Pinpoint the cell where the given text exists, returning its (x, y) midpoint coordinate. 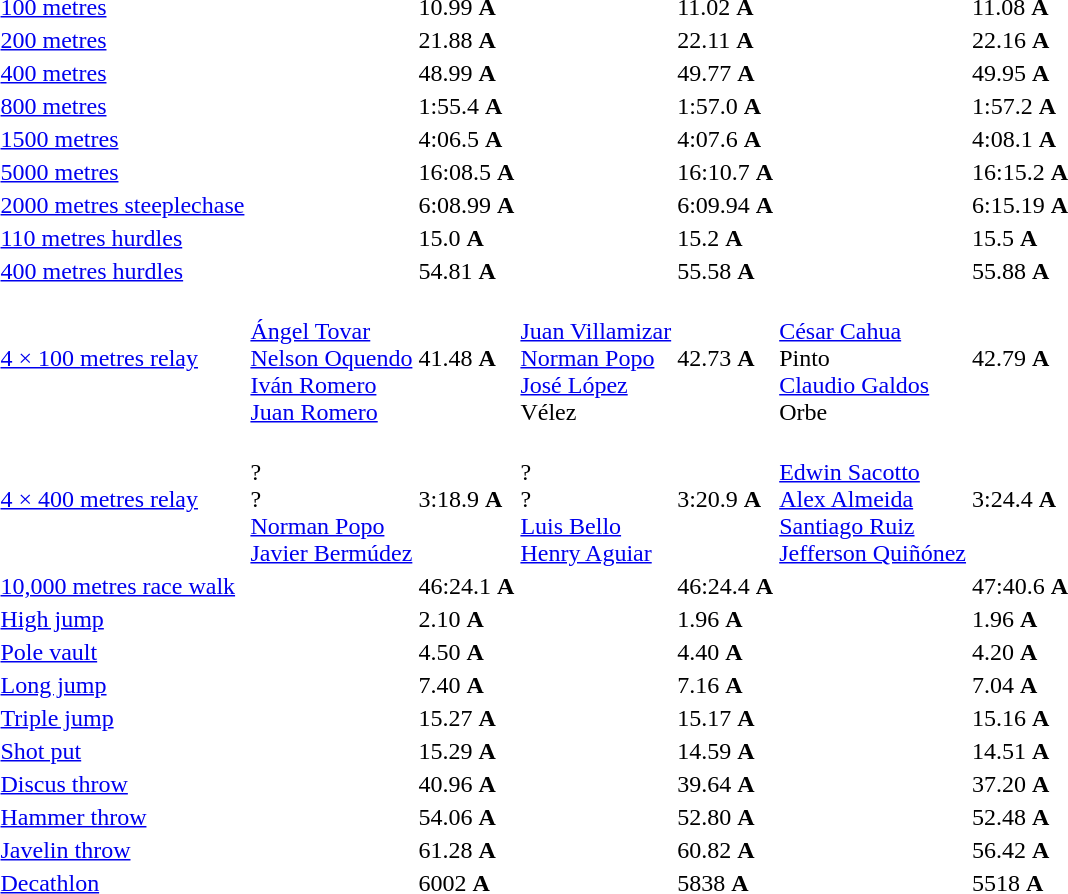
3:18.9 A (466, 499)
7.40 A (466, 685)
2.10 A (466, 619)
4.40 A (726, 652)
4:06.5 A (466, 139)
4:07.6 A (726, 139)
4.50 A (466, 652)
Ángel TovarNelson OquendoIván RomeroJuan Romero (332, 358)
46:24.1 A (466, 586)
1.96 A (726, 619)
15.0 A (466, 238)
César CahuaPintoClaudio GaldosOrbe (873, 358)
42.73 A (726, 358)
7.16 A (726, 685)
14.59 A (726, 751)
15.29 A (466, 751)
1:55.4 A (466, 106)
60.82 A (726, 850)
16:10.7 A (726, 172)
16:08.5 A (466, 172)
52.80 A (726, 817)
6:08.99 A (466, 205)
41.48 A (466, 358)
22.11 A (726, 40)
54.06 A (466, 817)
55.58 A (726, 271)
15.27 A (466, 718)
3:20.9 A (726, 499)
46:24.4 A (726, 586)
61.28 A (466, 850)
??Luis BelloHenry Aguiar (596, 499)
Juan VillamizarNorman PopoJosé LópezVélez (596, 358)
1:57.0 A (726, 106)
54.81 A (466, 271)
21.88 A (466, 40)
39.64 A (726, 784)
6:09.94 A (726, 205)
15.2 A (726, 238)
??Norman PopoJavier Bermúdez (332, 499)
49.77 A (726, 73)
Edwin SacottoAlex AlmeidaSantiago RuizJefferson Quiñónez (873, 499)
15.17 A (726, 718)
48.99 A (466, 73)
40.96 A (466, 784)
